For the text-containing cell, return its midpoint in [X, Y] coordinate format. 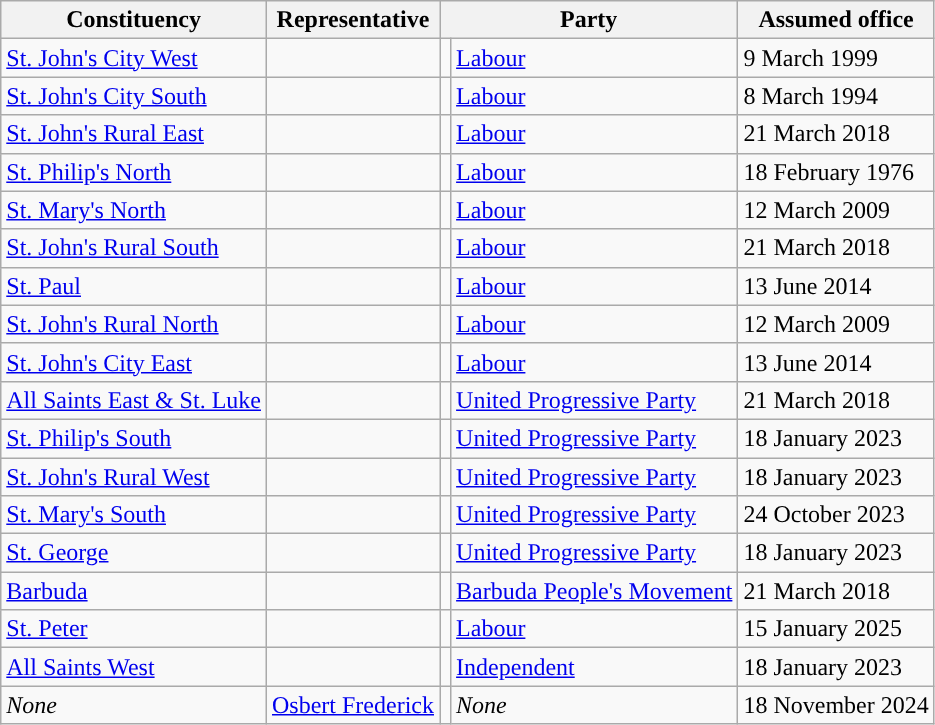
Constituency [134, 20]
Osbert Frederick [352, 705]
Barbuda [134, 591]
All Saints West [134, 667]
8 March 1994 [836, 96]
St. Philip's North [134, 172]
St. Mary's South [134, 515]
St. George [134, 553]
15 January 2025 [836, 629]
St. Philip's South [134, 438]
Representative [352, 20]
18 November 2024 [836, 705]
St. John's Rural South [134, 248]
18 February 1976 [836, 172]
All Saints East & St. Luke [134, 400]
St. John's Rural East [134, 134]
Party [589, 20]
St. Paul [134, 286]
9 March 1999 [836, 58]
St. Mary's North [134, 210]
24 October 2023 [836, 515]
Independent [594, 667]
St. John's City South [134, 96]
St. John's Rural North [134, 324]
St. John's City West [134, 58]
Assumed office [836, 20]
St. John's Rural West [134, 477]
Barbuda People's Movement [594, 591]
St. Peter [134, 629]
St. John's City East [134, 362]
